Determine the (X, Y) coordinate at the center of the cell enclosing the given text.  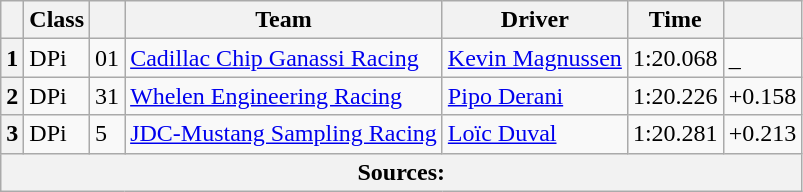
Driver (534, 20)
1:20.068 (675, 58)
Pipo Derani (534, 96)
Whelen Engineering Racing (284, 96)
1 (12, 58)
Sources: (402, 172)
31 (108, 96)
Class (57, 20)
+0.158 (762, 96)
5 (108, 134)
+0.213 (762, 134)
1:20.281 (675, 134)
Loïc Duval (534, 134)
1:20.226 (675, 96)
_ (762, 58)
3 (12, 134)
Team (284, 20)
Time (675, 20)
01 (108, 58)
Kevin Magnussen (534, 58)
2 (12, 96)
Cadillac Chip Ganassi Racing (284, 58)
JDC-Mustang Sampling Racing (284, 134)
